From the cell containing the given text, extract its center point as [x, y] coordinate. 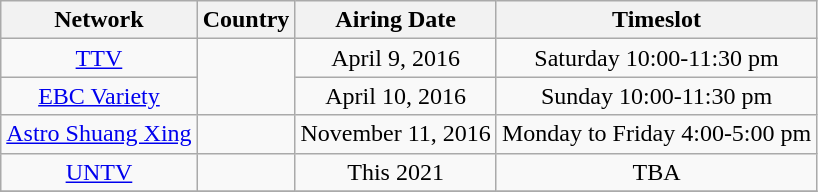
TBA [656, 172]
Sunday 10:00-11:30 pm [656, 96]
This 2021 [396, 172]
Country [246, 20]
Network [99, 20]
November 11, 2016 [396, 134]
April 10, 2016 [396, 96]
Saturday 10:00-11:30 pm [656, 58]
EBC Variety [99, 96]
TTV [99, 58]
Airing Date [396, 20]
Timeslot [656, 20]
Astro Shuang Xing [99, 134]
UNTV [99, 172]
Monday to Friday 4:00-5:00 pm [656, 134]
April 9, 2016 [396, 58]
